For the text-containing cell, return its midpoint in (x, y) coordinate format. 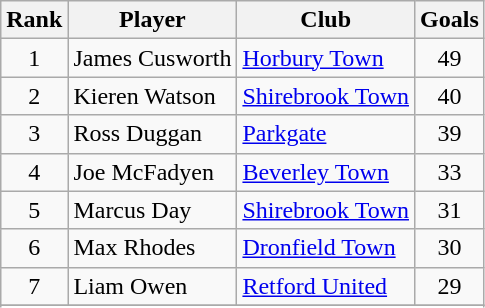
1 (34, 58)
Goals (450, 20)
Ross Duggan (152, 134)
Rank (34, 20)
Beverley Town (326, 172)
Retford United (326, 286)
49 (450, 58)
Player (152, 20)
40 (450, 96)
Max Rhodes (152, 248)
Marcus Day (152, 210)
Horbury Town (326, 58)
4 (34, 172)
Liam Owen (152, 286)
5 (34, 210)
6 (34, 248)
30 (450, 248)
29 (450, 286)
James Cusworth (152, 58)
7 (34, 286)
39 (450, 134)
Kieren Watson (152, 96)
Dronfield Town (326, 248)
31 (450, 210)
33 (450, 172)
Club (326, 20)
Joe McFadyen (152, 172)
2 (34, 96)
3 (34, 134)
Parkgate (326, 134)
